Capture the cell that displays the provided text and extract its [X, Y] central coordinate. 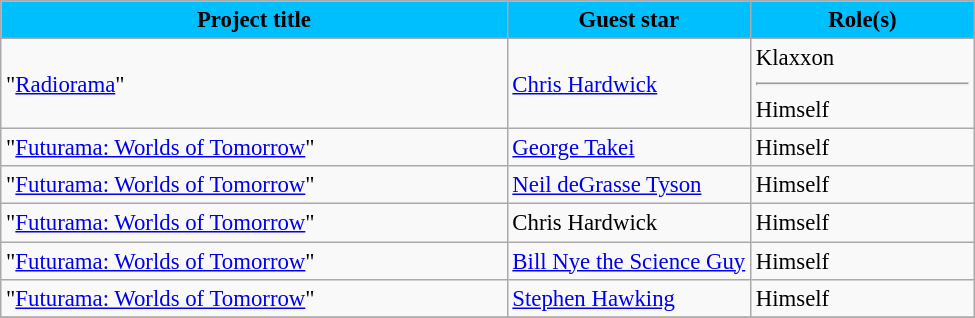
"Radiorama" [254, 84]
George Takei [628, 148]
Project title [254, 20]
Role(s) [862, 20]
Stephen Hawking [628, 298]
Klaxxon Himself [862, 84]
Neil deGrasse Tyson [628, 185]
Guest star [628, 20]
Bill Nye the Science Guy [628, 261]
